Provide the (X, Y) coordinate of the cell's center where the given text is located.  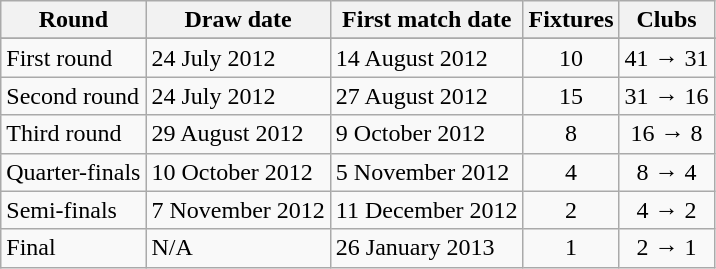
16 → 8 (666, 134)
Round (74, 20)
27 August 2012 (426, 96)
11 December 2012 (426, 210)
N/A (238, 248)
7 November 2012 (238, 210)
2 (571, 210)
5 November 2012 (426, 172)
41 → 31 (666, 58)
Semi-finals (74, 210)
Fixtures (571, 20)
First round (74, 58)
Clubs (666, 20)
Final (74, 248)
4 (571, 172)
8 → 4 (666, 172)
Draw date (238, 20)
First match date (426, 20)
Quarter-finals (74, 172)
4 → 2 (666, 210)
10 (571, 58)
8 (571, 134)
15 (571, 96)
2 → 1 (666, 248)
26 January 2013 (426, 248)
29 August 2012 (238, 134)
1 (571, 248)
10 October 2012 (238, 172)
31 → 16 (666, 96)
9 October 2012 (426, 134)
14 August 2012 (426, 58)
Second round (74, 96)
Third round (74, 134)
